Identify which cell holds the provided text, then report its (x, y) central coordinate. 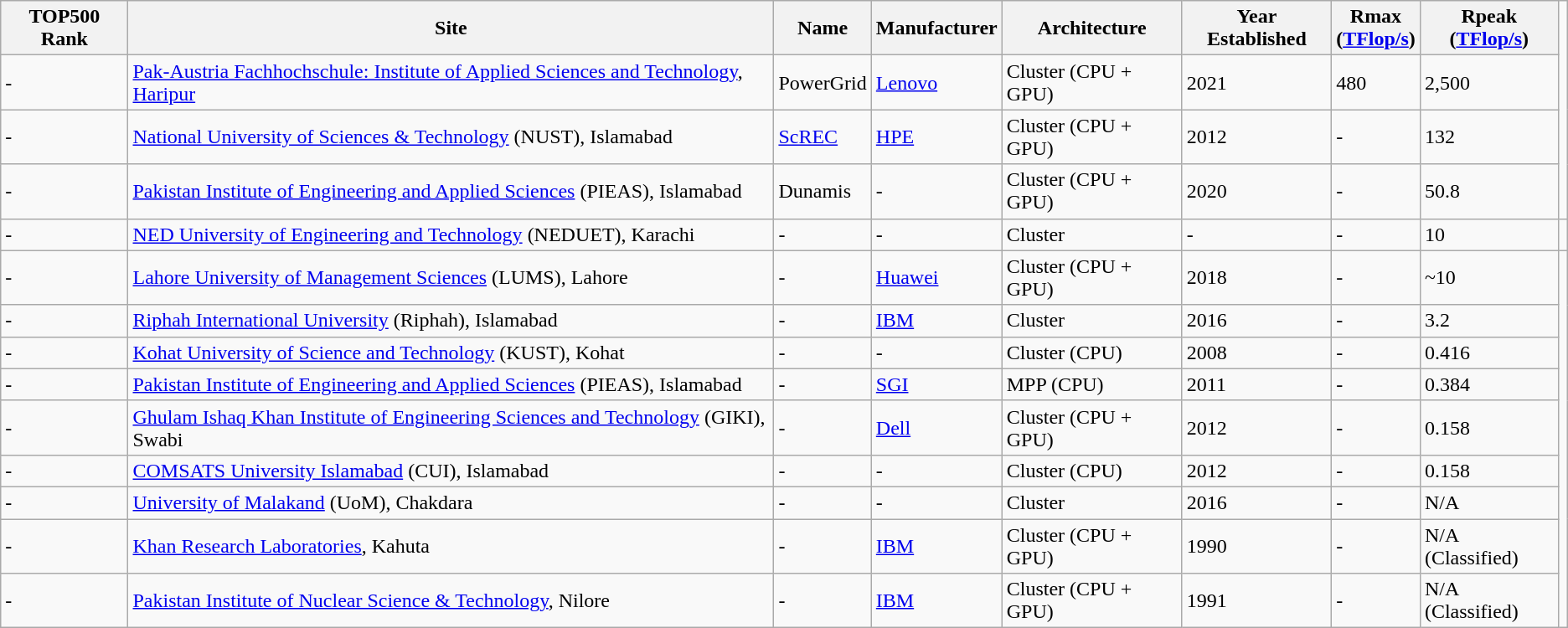
Manufacturer (936, 28)
MPP (CPU) (1092, 384)
Site (451, 28)
1991 (1256, 601)
Architecture (1092, 28)
50.8 (1489, 191)
2008 (1256, 353)
3.2 (1489, 321)
NED University of Engineering and Technology (NEDUET), Karachi (451, 234)
ScREC (823, 137)
HPE (936, 137)
PowerGrid (823, 82)
Pak-Austria Fachhochschule: Institute of Applied Sciences and Technology, Haripur (451, 82)
Rpeak(TFlop/s) (1489, 28)
Year Established (1256, 28)
Lahore University of Management Sciences (LUMS), Lahore (451, 278)
Pakistan Institute of Nuclear Science & Technology, Nilore (451, 601)
N/A (1489, 502)
Khan Research Laboratories, Kahuta (451, 546)
132 (1489, 137)
SGI (936, 384)
COMSATS University Islamabad (CUI), Islamabad (451, 471)
Huawei (936, 278)
Riphah International University (Riphah), Islamabad (451, 321)
480 (1376, 82)
Dell (936, 427)
0.416 (1489, 353)
2,500 (1489, 82)
0.384 (1489, 384)
1990 (1256, 546)
2021 (1256, 82)
Lenovo (936, 82)
National University of Sciences & Technology (NUST), Islamabad (451, 137)
2018 (1256, 278)
Name (823, 28)
~10 (1489, 278)
TOP500 Rank (64, 28)
Ghulam Ishaq Khan Institute of Engineering Sciences and Technology (GIKI), Swabi (451, 427)
2020 (1256, 191)
10 (1489, 234)
Rmax(TFlop/s) (1376, 28)
Kohat University of Science and Technology (KUST), Kohat (451, 353)
University of Malakand (UoM), Chakdara (451, 502)
2011 (1256, 384)
Dunamis (823, 191)
